From the cell containing the given text, extract its center point as [X, Y] coordinate. 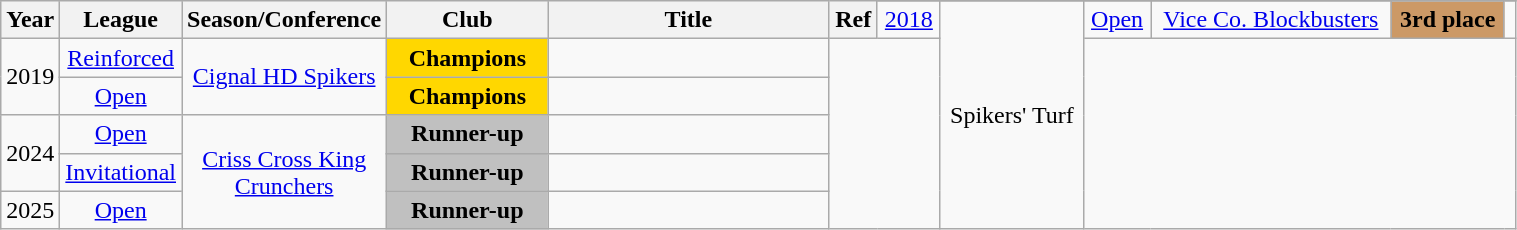
Club [468, 20]
Criss Cross King Crunchers [284, 172]
League [121, 20]
2025 [30, 210]
Spikers' Turf [1012, 115]
Year [30, 20]
Title [688, 20]
Vice Co. Blockbusters [1272, 20]
Ref [854, 20]
3rd place [1448, 20]
2024 [30, 153]
Season/Conference [284, 20]
Reinforced [121, 58]
Cignal HD Spikers [284, 77]
2018 [908, 20]
2019 [30, 77]
Invitational [121, 172]
